From the cell containing the given text, extract its center point as (x, y) coordinate. 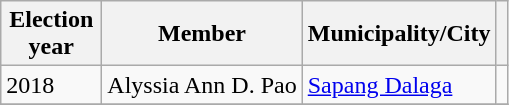
Sapang Dalaga (399, 85)
2018 (52, 85)
Municipality/City (399, 34)
Member (202, 34)
Electionyear (52, 34)
Alyssia Ann D. Pao (202, 85)
